Search for the cell housing the specified text and yield its (X, Y) center coordinate. 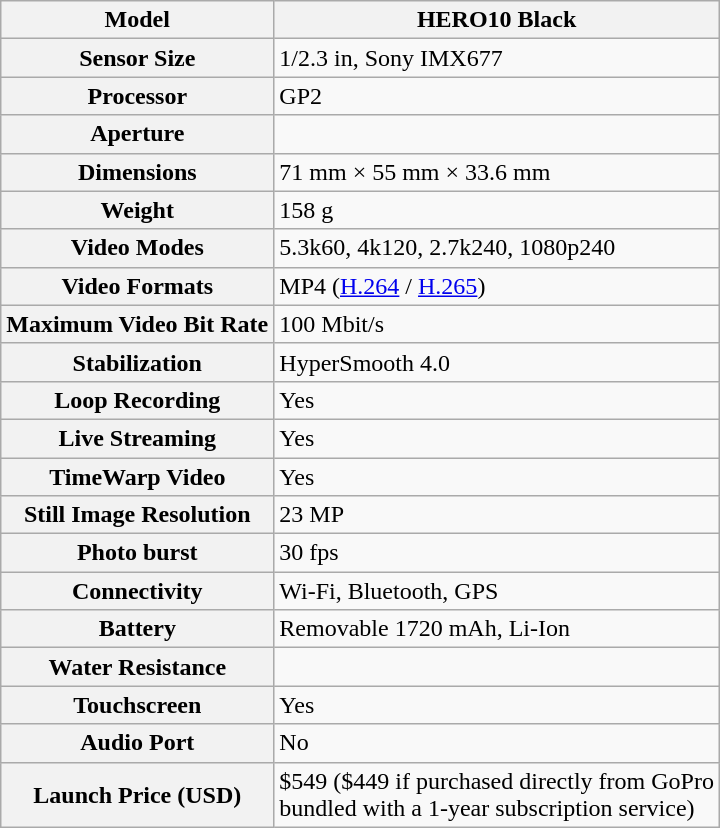
Launch Price (USD) (138, 794)
Connectivity (138, 591)
Dimensions (138, 172)
Removable 1720 mAh, Li-Ion (497, 629)
GP2 (497, 96)
Photo burst (138, 553)
Video Modes (138, 248)
23 MP (497, 515)
Loop Recording (138, 400)
Video Formats (138, 286)
Battery (138, 629)
Touchscreen (138, 705)
158 g (497, 210)
Processor (138, 96)
100 Mbit/s (497, 324)
1/2.3 in, Sony IMX677 (497, 58)
$549 ($449 if purchased directly from GoProbundled with a 1-year subscription service) (497, 794)
Wi-Fi, Bluetooth, GPS (497, 591)
71 mm × 55 mm × 33.6 mm (497, 172)
30 fps (497, 553)
Water Resistance (138, 667)
Weight (138, 210)
HERO10 Black (497, 20)
Still Image Resolution (138, 515)
MP4 (H.264 / H.265) (497, 286)
Sensor Size (138, 58)
5.3k60, 4k120, 2.7k240, 1080p240 (497, 248)
Audio Port (138, 743)
Stabilization (138, 362)
No (497, 743)
Maximum Video Bit Rate (138, 324)
Model (138, 20)
Live Streaming (138, 438)
Aperture (138, 134)
TimeWarp Video (138, 477)
HyperSmooth 4.0 (497, 362)
